From the cell containing the given text, extract its center point as (x, y) coordinate. 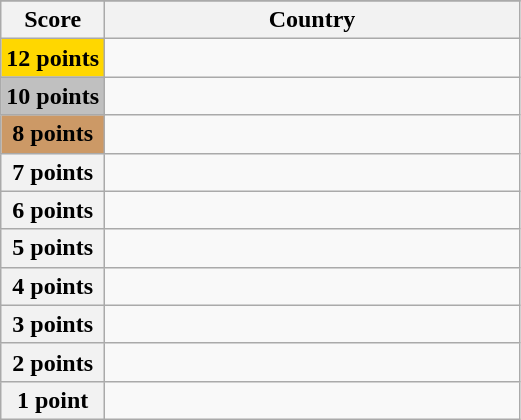
7 points (53, 172)
1 point (53, 400)
Country (312, 20)
2 points (53, 362)
5 points (53, 248)
6 points (53, 210)
8 points (53, 134)
3 points (53, 324)
4 points (53, 286)
12 points (53, 58)
Score (53, 20)
10 points (53, 96)
